Pinpoint the cell where the given text exists, returning its (X, Y) midpoint coordinate. 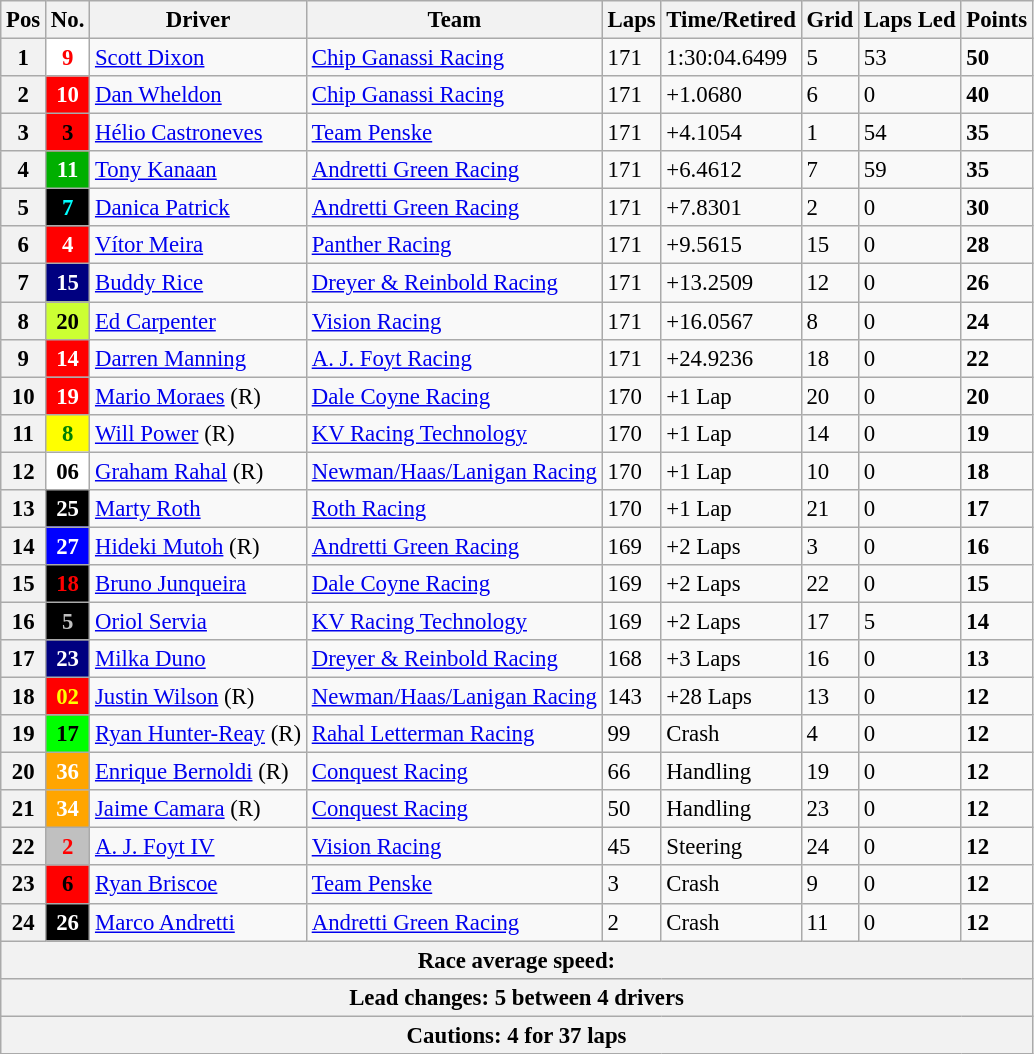
Race average speed: (517, 960)
Enrique Bernoldi (R) (198, 772)
+6.4612 (731, 170)
27 (68, 546)
+4.1054 (731, 133)
Graham Rahal (R) (198, 471)
Bruno Junqueira (198, 584)
Rahal Letterman Racing (454, 734)
Darren Manning (198, 358)
A. J. Foyt Racing (454, 358)
Mario Moraes (R) (198, 396)
A. J. Foyt IV (198, 847)
Marco Andretti (198, 922)
Tony Kanaan (198, 170)
Buddy Rice (198, 283)
+7.8301 (731, 208)
Ryan Hunter-Reay (R) (198, 734)
06 (68, 471)
99 (632, 734)
+24.9236 (731, 358)
25 (68, 509)
Marty Roth (198, 509)
34 (68, 809)
+1.0680 (731, 95)
Hideki Mutoh (R) (198, 546)
30 (996, 208)
Lead changes: 5 between 4 drivers (517, 997)
143 (632, 697)
Grid (830, 20)
Jaime Camara (R) (198, 809)
Danica Patrick (198, 208)
Dan Wheldon (198, 95)
168 (632, 659)
36 (68, 772)
Team (454, 20)
+3 Laps (731, 659)
Hélio Castroneves (198, 133)
Justin Wilson (R) (198, 697)
Points (996, 20)
59 (910, 170)
+13.2509 (731, 283)
+16.0567 (731, 321)
No. (68, 20)
Cautions: 4 for 37 laps (517, 1035)
+28 Laps (731, 697)
Milka Duno (198, 659)
Oriol Servia (198, 621)
54 (910, 133)
53 (910, 58)
Pos (24, 20)
+9.5615 (731, 245)
Will Power (R) (198, 433)
Panther Racing (454, 245)
Laps Led (910, 20)
45 (632, 847)
Scott Dixon (198, 58)
Driver (198, 20)
40 (996, 95)
Roth Racing (454, 509)
1:30:04.6499 (731, 58)
Time/Retired (731, 20)
Steering (731, 847)
02 (68, 697)
Laps (632, 20)
Ryan Briscoe (198, 885)
Vítor Meira (198, 245)
Ed Carpenter (198, 321)
66 (632, 772)
28 (996, 245)
